For the text-containing cell, return its midpoint in [x, y] coordinate format. 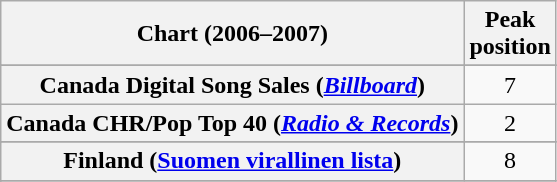
Finland (Suomen virallinen lista) [232, 161]
7 [510, 85]
2 [510, 123]
Chart (2006–2007) [232, 34]
Canada Digital Song Sales (Billboard) [232, 85]
Peakposition [510, 34]
Canada CHR/Pop Top 40 (Radio & Records) [232, 123]
8 [510, 161]
